Determine the [X, Y] coordinate at the center of the cell enclosing the given text.  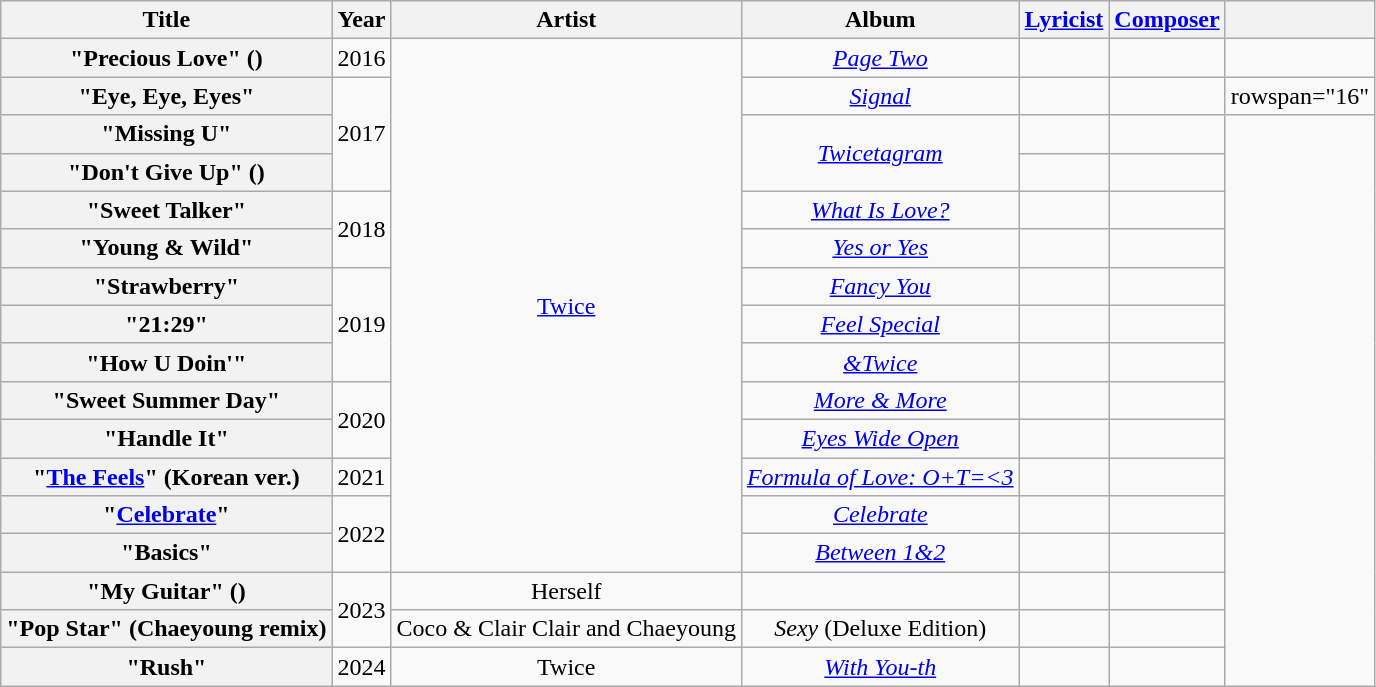
Title [166, 20]
Between 1&2 [880, 553]
Herself [566, 591]
Sexy (Deluxe Edition) [880, 629]
2017 [362, 134]
2019 [362, 324]
"21:29" [166, 324]
Lyricist [1064, 20]
2020 [362, 419]
Artist [566, 20]
"Strawberry" [166, 286]
"Pop Star" (Chaeyoung remix) [166, 629]
Coco & Clair Clair and Chaeyoung [566, 629]
"Missing U" [166, 134]
2016 [362, 58]
"Handle It" [166, 438]
"Sweet Talker" [166, 210]
rowspan="16" [1300, 96]
"Don't Give Up" () [166, 172]
Yes or Yes [880, 248]
Eyes Wide Open [880, 438]
2023 [362, 610]
Fancy You [880, 286]
2021 [362, 477]
2022 [362, 534]
"The Feels" (Korean ver.) [166, 477]
Page Two [880, 58]
&Twice [880, 362]
Feel Special [880, 324]
Year [362, 20]
"Eye, Eye, Eyes" [166, 96]
Formula of Love: O+T=<3 [880, 477]
2018 [362, 229]
2024 [362, 667]
Signal [880, 96]
Twicetagram [880, 153]
Celebrate [880, 515]
Composer [1167, 20]
"Basics" [166, 553]
"Rush" [166, 667]
"My Guitar" () [166, 591]
"How U Doin'" [166, 362]
"Young & Wild" [166, 248]
With You-th [880, 667]
"Precious Love" () [166, 58]
More & More [880, 400]
What Is Love? [880, 210]
"Sweet Summer Day" [166, 400]
Album [880, 20]
"Celebrate" [166, 515]
